Output the [x, y] coordinate of the center of the cell containing the given text.  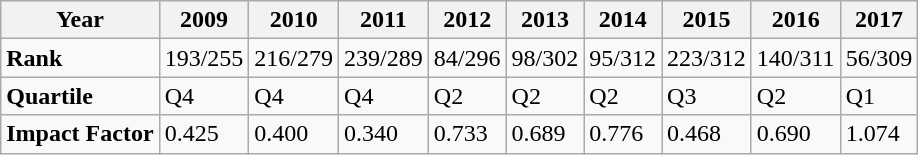
95/312 [623, 58]
Year [80, 20]
140/311 [796, 58]
0.340 [384, 134]
2012 [467, 20]
1.074 [879, 134]
Quartile [80, 96]
223/312 [707, 58]
2017 [879, 20]
0.776 [623, 134]
Q3 [707, 96]
0.468 [707, 134]
0.400 [294, 134]
2010 [294, 20]
2009 [204, 20]
Rank [80, 58]
0.689 [545, 134]
Q1 [879, 96]
239/289 [384, 58]
0.425 [204, 134]
2015 [707, 20]
2014 [623, 20]
Impact Factor [80, 134]
2011 [384, 20]
0.733 [467, 134]
2013 [545, 20]
56/309 [879, 58]
216/279 [294, 58]
0.690 [796, 134]
84/296 [467, 58]
98/302 [545, 58]
193/255 [204, 58]
2016 [796, 20]
